Pinpoint the cell where the given text exists, returning its [X, Y] midpoint coordinate. 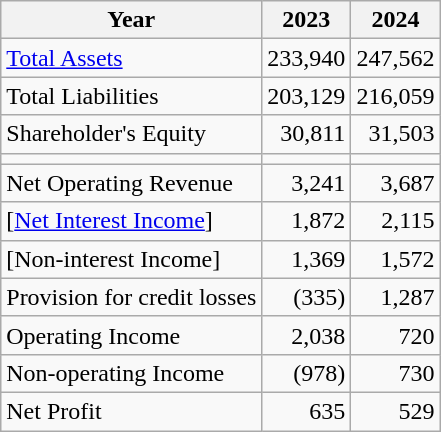
1,872 [306, 221]
2,038 [306, 335]
Net Profit [132, 411]
Operating Income [132, 335]
Year [132, 20]
247,562 [396, 58]
233,940 [306, 58]
2024 [396, 20]
[Non-interest Income] [132, 259]
3,241 [306, 183]
203,129 [306, 96]
730 [396, 373]
3,687 [396, 183]
Provision for credit losses [132, 297]
1,572 [396, 259]
(978) [306, 373]
2023 [306, 20]
Shareholder's Equity [132, 134]
Total Liabilities [132, 96]
2,115 [396, 221]
31,503 [396, 134]
529 [396, 411]
30,811 [306, 134]
1,287 [396, 297]
Non-operating Income [132, 373]
Total Assets [132, 58]
(335) [306, 297]
216,059 [396, 96]
Net Operating Revenue [132, 183]
635 [306, 411]
720 [396, 335]
1,369 [306, 259]
[Net Interest Income] [132, 221]
